Determine the (X, Y) coordinate at the center of the cell enclosing the given text.  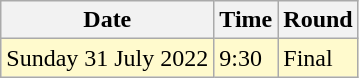
Time (246, 20)
Final (318, 58)
9:30 (246, 58)
Sunday 31 July 2022 (108, 58)
Round (318, 20)
Date (108, 20)
